Determine the [x, y] coordinate at the center of the cell enclosing the given text.  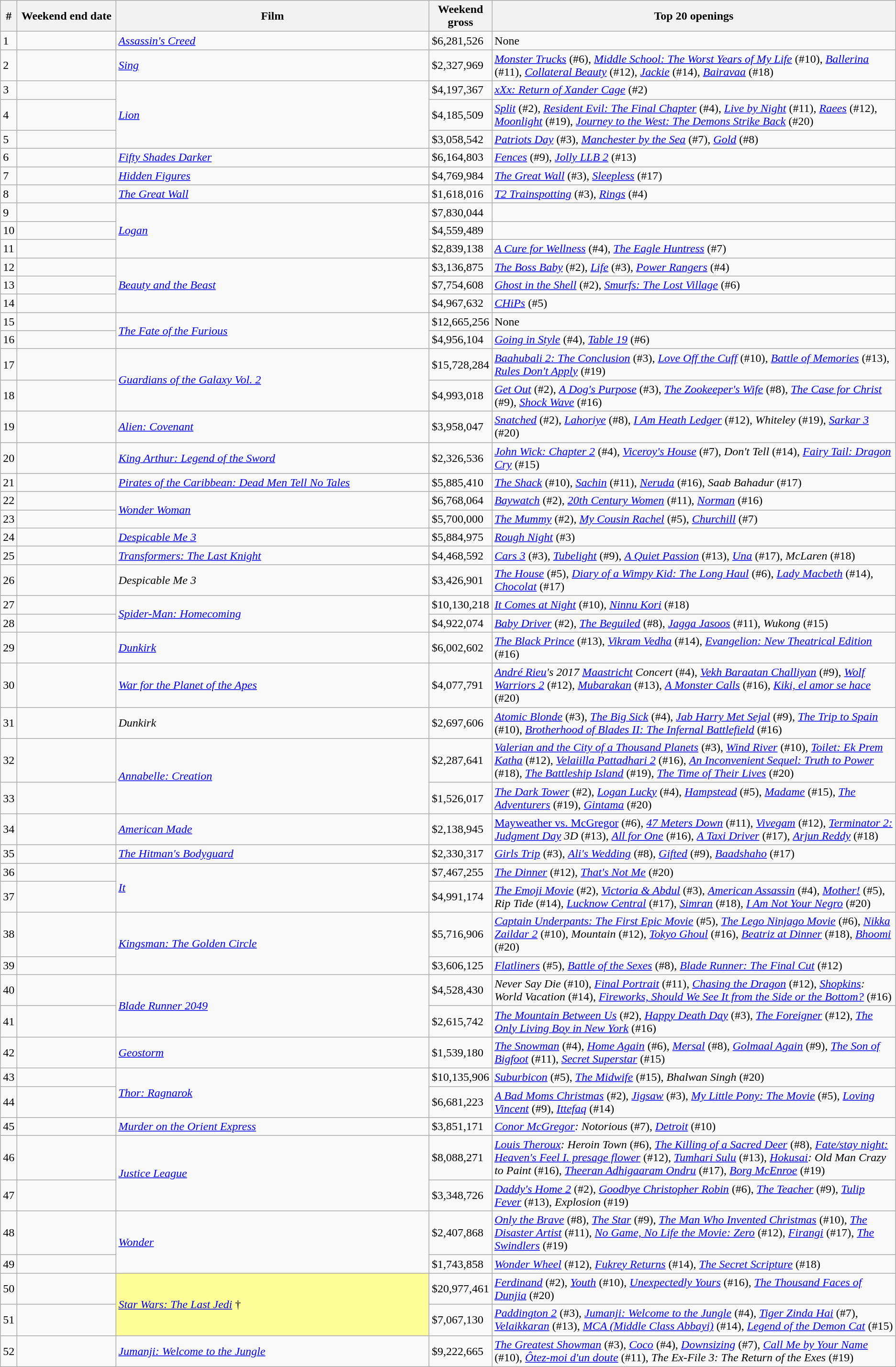
Alien: Covenant [273, 427]
22 [9, 501]
Suburbicon (#5), The Midwife (#15), Bhalwan Singh (#20) [694, 1077]
Guardians of the Galaxy Vol. 2 [273, 380]
$1,618,016 [460, 194]
Ghost in the Shell (#2), Smurfs: The Lost Village (#6) [694, 285]
Weekendgross [460, 16]
$3,958,047 [460, 427]
32 [9, 761]
$4,993,018 [460, 395]
The Great Wall (#3), Sleepless (#17) [694, 176]
Weekend end date [67, 16]
The Boss Baby (#2), Life (#3), Power Rangers (#4) [694, 267]
Baywatch (#2), 20th Century Women (#11), Norman (#16) [694, 501]
43 [9, 1077]
Justice League [273, 1174]
$3,136,875 [460, 267]
$5,885,410 [460, 482]
A Bad Moms Christmas (#2), Jigsaw (#3), My Little Pony: The Movie (#5), Loving Vincent (#9), Ittefaq (#14) [694, 1102]
52 [9, 1351]
37 [9, 897]
$10,135,906 [460, 1077]
Annabelle: Creation [273, 776]
The Dinner (#12), That's Not Me (#20) [694, 872]
14 [9, 303]
The Fate of the Furious [273, 331]
Star Wars: The Last Jedi † [273, 1304]
39 [9, 965]
$8,088,271 [460, 1158]
21 [9, 482]
$2,327,969 [460, 65]
$7,067,130 [460, 1320]
24 [9, 537]
$12,665,256 [460, 322]
Fifty Shades Darker [273, 157]
John Wick: Chapter 2 (#4), Viceroy's House (#7), Don't Tell (#14), Fairy Tail: Dragon Cry (#15) [694, 458]
$4,185,509 [460, 115]
3 [9, 90]
40 [9, 990]
Wonder Wheel (#12), Fukrey Returns (#14), The Secret Scripture (#18) [694, 1264]
41 [9, 1021]
Blade Runner 2049 [273, 1006]
The Mummy (#2), My Cousin Rachel (#5), Churchill (#7) [694, 519]
$3,426,901 [460, 580]
American Made [273, 829]
$2,407,868 [460, 1233]
10 [9, 230]
33 [9, 798]
$4,528,430 [460, 990]
$2,326,536 [460, 458]
$5,884,975 [460, 537]
$9,222,665 [460, 1351]
$4,077,791 [460, 685]
xXx: Return of Xander Cage (#2) [694, 90]
Ferdinand (#2), Youth (#10), Unexpectedly Yours (#16), The Thousand Faces of Dunjia (#20) [694, 1289]
The Great Wall [273, 194]
Daddy's Home 2 (#2), Goodbye Christopher Robin (#6), The Teacher (#9), Tulip Fever (#13), Explosion (#19) [694, 1196]
The House (#5), Diary of a Wimpy Kid: The Long Haul (#6), Lady Macbeth (#14), Chocolat (#17) [694, 580]
16 [9, 340]
$3,851,171 [460, 1127]
$3,606,125 [460, 965]
Logan [273, 230]
$2,697,606 [460, 723]
$1,539,180 [460, 1052]
15 [9, 322]
Wonder [273, 1242]
1 [9, 41]
Monster Trucks (#6), Middle School: The Worst Years of My Life (#10), Ballerina (#11), Collateral Beauty (#12), Jackie (#14), Bairavaa (#18) [694, 65]
$1,526,017 [460, 798]
Beauty and the Beast [273, 285]
Kingsman: The Golden Circle [273, 943]
$2,839,138 [460, 248]
$2,330,317 [460, 854]
$6,164,803 [460, 157]
50 [9, 1289]
45 [9, 1127]
Film [273, 16]
$7,830,044 [460, 212]
Assassin's Creed [273, 41]
51 [9, 1320]
Get Out (#2), A Dog's Purpose (#3), The Zookeeper's Wife (#8), The Case for Christ (#9), Shock Wave (#16) [694, 395]
Lion [273, 115]
$4,769,984 [460, 176]
$4,967,632 [460, 303]
35 [9, 854]
The Dark Tower (#2), Logan Lucky (#4), Hampstead (#5), Madame (#15), The Adventurers (#19), Gintama (#20) [694, 798]
47 [9, 1196]
# [9, 16]
$5,716,906 [460, 934]
War for the Planet of the Apes [273, 685]
Wonder Woman [273, 510]
38 [9, 934]
28 [9, 623]
4 [9, 115]
2 [9, 65]
CHiPs (#5) [694, 303]
34 [9, 829]
Spider-Man: Homecoming [273, 614]
$6,768,064 [460, 501]
$2,287,641 [460, 761]
30 [9, 685]
Thor: Ragnarok [273, 1092]
19 [9, 427]
17 [9, 365]
The Snowman (#4), Home Again (#6), Mersal (#8), Golmaal Again (#9), The Son of Bigfoot (#11), Secret Superstar (#15) [694, 1052]
11 [9, 248]
Atomic Blonde (#3), The Big Sick (#4), Jab Harry Met Sejal (#9), The Trip to Spain (#10), Brotherhood of Blades II: The Infernal Battlefield (#16) [694, 723]
18 [9, 395]
29 [9, 648]
Girls Trip (#3), Ali's Wedding (#8), Gifted (#9), Baadshaho (#17) [694, 854]
Patriots Day (#3), Manchester by the Sea (#7), Gold (#8) [694, 139]
$20,977,461 [460, 1289]
5 [9, 139]
A Cure for Wellness (#4), The Eagle Huntress (#7) [694, 248]
Geostorm [273, 1052]
26 [9, 580]
20 [9, 458]
Cars 3 (#3), Tubelight (#9), A Quiet Passion (#13), Una (#17), McLaren (#18) [694, 555]
$4,922,074 [460, 623]
$6,281,526 [460, 41]
Pirates of the Caribbean: Dead Men Tell No Tales [273, 482]
$7,754,608 [460, 285]
Conor McGregor: Notorious (#7), Detroit (#10) [694, 1127]
12 [9, 267]
44 [9, 1102]
46 [9, 1158]
$15,728,284 [460, 365]
23 [9, 519]
8 [9, 194]
Flatliners (#5), Battle of the Sexes (#8), Blade Runner: The Final Cut (#12) [694, 965]
$3,348,726 [460, 1196]
$4,197,367 [460, 90]
Murder on the Orient Express [273, 1127]
Baahubali 2: The Conclusion (#3), Love Off the Cuff (#10), Battle of Memories (#13), Rules Don't Apply (#19) [694, 365]
42 [9, 1052]
It Comes at Night (#10), Ninnu Kori (#18) [694, 605]
$4,468,592 [460, 555]
Transformers: The Last Knight [273, 555]
6 [9, 157]
7 [9, 176]
$5,700,000 [460, 519]
The Mountain Between Us (#2), Happy Death Day (#3), The Foreigner (#12), The Only Living Boy in New York (#16) [694, 1021]
King Arthur: Legend of the Sword [273, 458]
48 [9, 1233]
$3,058,542 [460, 139]
49 [9, 1264]
The Shack (#10), Sachin (#11), Neruda (#16), Saab Bahadur (#17) [694, 482]
Top 20 openings [694, 16]
$6,002,602 [460, 648]
$2,615,742 [460, 1021]
$1,743,858 [460, 1264]
9 [9, 212]
13 [9, 285]
Going in Style (#4), Table 19 (#6) [694, 340]
Jumanji: Welcome to the Jungle [273, 1351]
$7,467,255 [460, 872]
The Hitman's Bodyguard [273, 854]
31 [9, 723]
Fences (#9), Jolly LLB 2 (#13) [694, 157]
$10,130,218 [460, 605]
Hidden Figures [273, 176]
T2 Trainspotting (#3), Rings (#4) [694, 194]
Rough Night (#3) [694, 537]
$2,138,945 [460, 829]
$6,681,223 [460, 1102]
It [273, 887]
The Black Prince (#13), Vikram Vedha (#14), Evangelion: New Theatrical Edition (#16) [694, 648]
25 [9, 555]
$4,559,489 [460, 230]
Snatched (#2), Lahoriye (#8), I Am Heath Ledger (#12), Whiteley (#19), Sarkar 3 (#20) [694, 427]
36 [9, 872]
Baby Driver (#2), The Beguiled (#8), Jagga Jasoos (#11), Wukong (#15) [694, 623]
27 [9, 605]
Sing [273, 65]
$4,956,104 [460, 340]
$4,991,174 [460, 897]
